Capture the cell that displays the provided text and extract its (x, y) central coordinate. 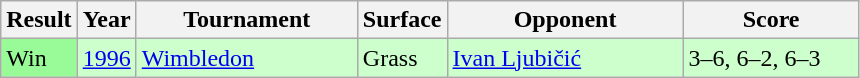
3–6, 6–2, 6–3 (771, 58)
Ivan Ljubičić (565, 58)
Year (106, 20)
Grass (402, 58)
Wimbledon (246, 58)
Surface (402, 20)
Win (39, 58)
Result (39, 20)
Score (771, 20)
1996 (106, 58)
Opponent (565, 20)
Tournament (246, 20)
